Capture the cell that displays the provided text and extract its (X, Y) central coordinate. 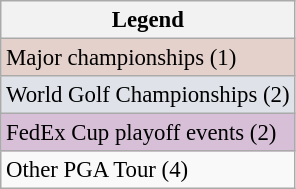
World Golf Championships (2) (148, 95)
Other PGA Tour (4) (148, 170)
Major championships (1) (148, 58)
Legend (148, 20)
FedEx Cup playoff events (2) (148, 133)
